Pinpoint the cell where the given text exists, returning its [X, Y] midpoint coordinate. 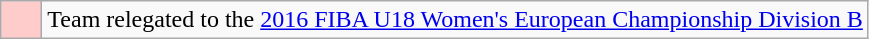
Team relegated to the 2016 FIBA U18 Women's European Championship Division B [456, 20]
